From the cell containing the given text, extract its center point as [X, Y] coordinate. 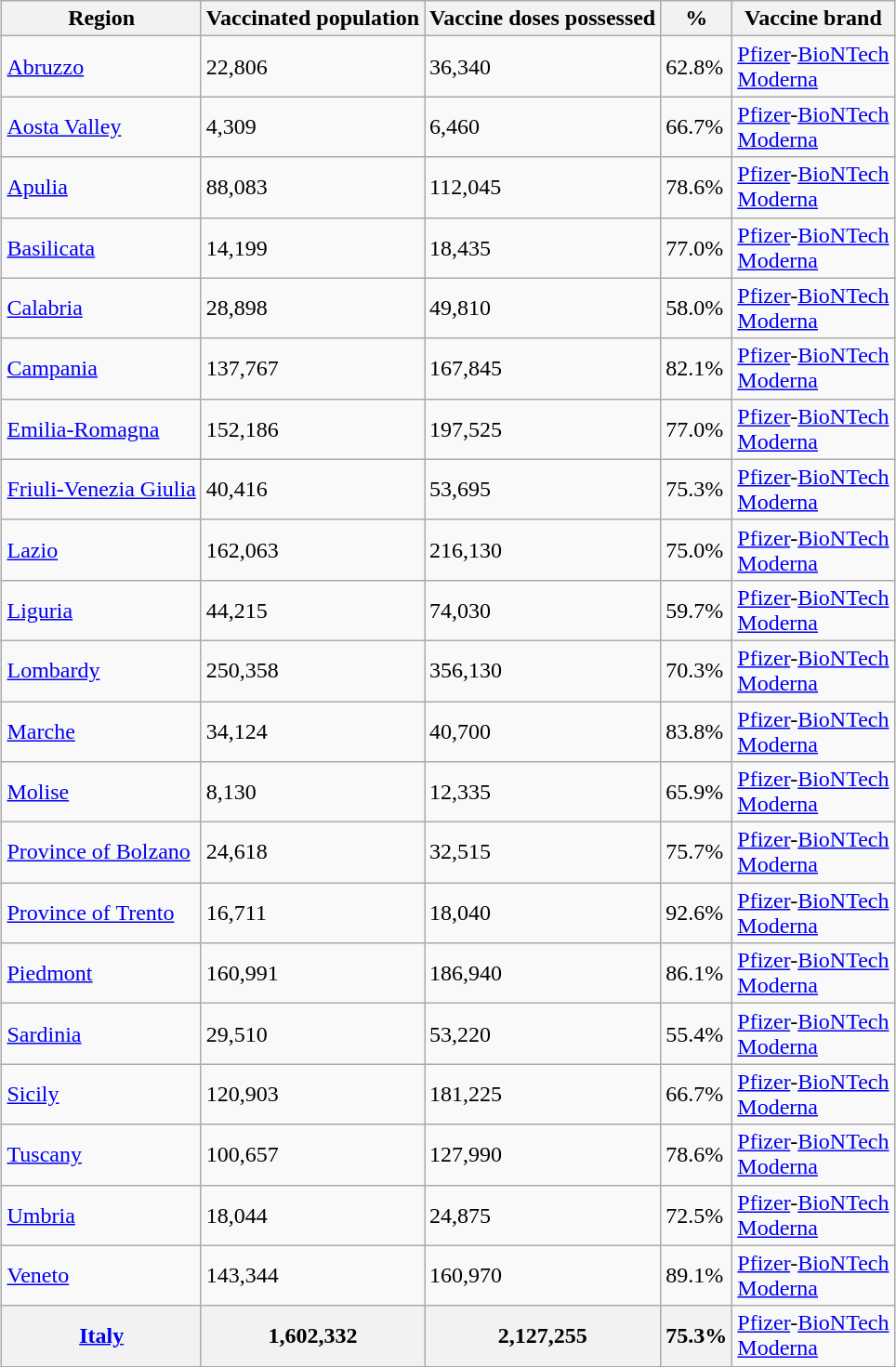
160,991 [312, 974]
6,460 [543, 126]
143,344 [312, 1275]
49,810 [543, 309]
Umbria [101, 1216]
181,225 [543, 1095]
Lombardy [101, 671]
100,657 [312, 1154]
250,358 [312, 671]
40,416 [312, 489]
Sardinia [101, 1033]
28,898 [312, 309]
89.1% [697, 1275]
72.5% [697, 1216]
Marche [101, 730]
88,083 [312, 188]
59.7% [697, 610]
% [697, 19]
Basilicata [101, 247]
74,030 [543, 610]
65.9% [697, 792]
34,124 [312, 730]
Sicily [101, 1095]
120,903 [312, 1095]
Calabria [101, 309]
40,700 [543, 730]
29,510 [312, 1033]
18,435 [543, 247]
Vaccine brand [813, 19]
Region [101, 19]
Tuscany [101, 1154]
Lazio [101, 550]
Apulia [101, 188]
82.1% [697, 368]
18,040 [543, 913]
Vaccinated population [312, 19]
112,045 [543, 188]
Veneto [101, 1275]
18,044 [312, 1216]
32,515 [543, 853]
167,845 [543, 368]
24,618 [312, 853]
160,970 [543, 1275]
24,875 [543, 1216]
36,340 [543, 67]
83.8% [697, 730]
55.4% [697, 1033]
Vaccine doses possessed [543, 19]
Aosta Valley [101, 126]
Italy [101, 1336]
16,711 [312, 913]
14,199 [312, 247]
Province of Bolzano [101, 853]
92.6% [697, 913]
162,063 [312, 550]
Emilia-Romagna [101, 429]
12,335 [543, 792]
Campania [101, 368]
53,220 [543, 1033]
Province of Trento [101, 913]
44,215 [312, 610]
4,309 [312, 126]
75.0% [697, 550]
Liguria [101, 610]
2,127,255 [543, 1336]
152,186 [312, 429]
1,602,332 [312, 1336]
22,806 [312, 67]
53,695 [543, 489]
Friuli-Venezia Giulia [101, 489]
75.7% [697, 853]
62.8% [697, 67]
356,130 [543, 671]
70.3% [697, 671]
127,990 [543, 1154]
8,130 [312, 792]
137,767 [312, 368]
86.1% [697, 974]
197,525 [543, 429]
216,130 [543, 550]
Piedmont [101, 974]
Molise [101, 792]
186,940 [543, 974]
Abruzzo [101, 67]
58.0% [697, 309]
